Locate the cell with the specified text and output its [x, y] center coordinate. 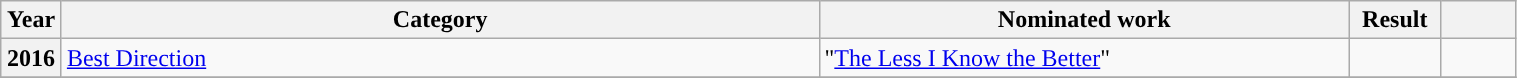
Best Direction [440, 58]
"The Less I Know the Better" [1084, 58]
Category [440, 20]
2016 [32, 58]
Year [32, 20]
Nominated work [1084, 20]
Result [1394, 20]
